Return the [x, y] coordinate for the center point of the cell that contains the specified text.  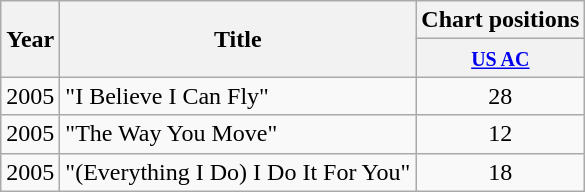
"I Believe I Can Fly" [238, 96]
Year [30, 39]
Chart positions [500, 20]
"(Everything I Do) I Do It For You" [238, 172]
28 [500, 96]
Title [238, 39]
"The Way You Move" [238, 134]
US AC [500, 58]
12 [500, 134]
18 [500, 172]
